Identify which cell holds the provided text, then report its (X, Y) central coordinate. 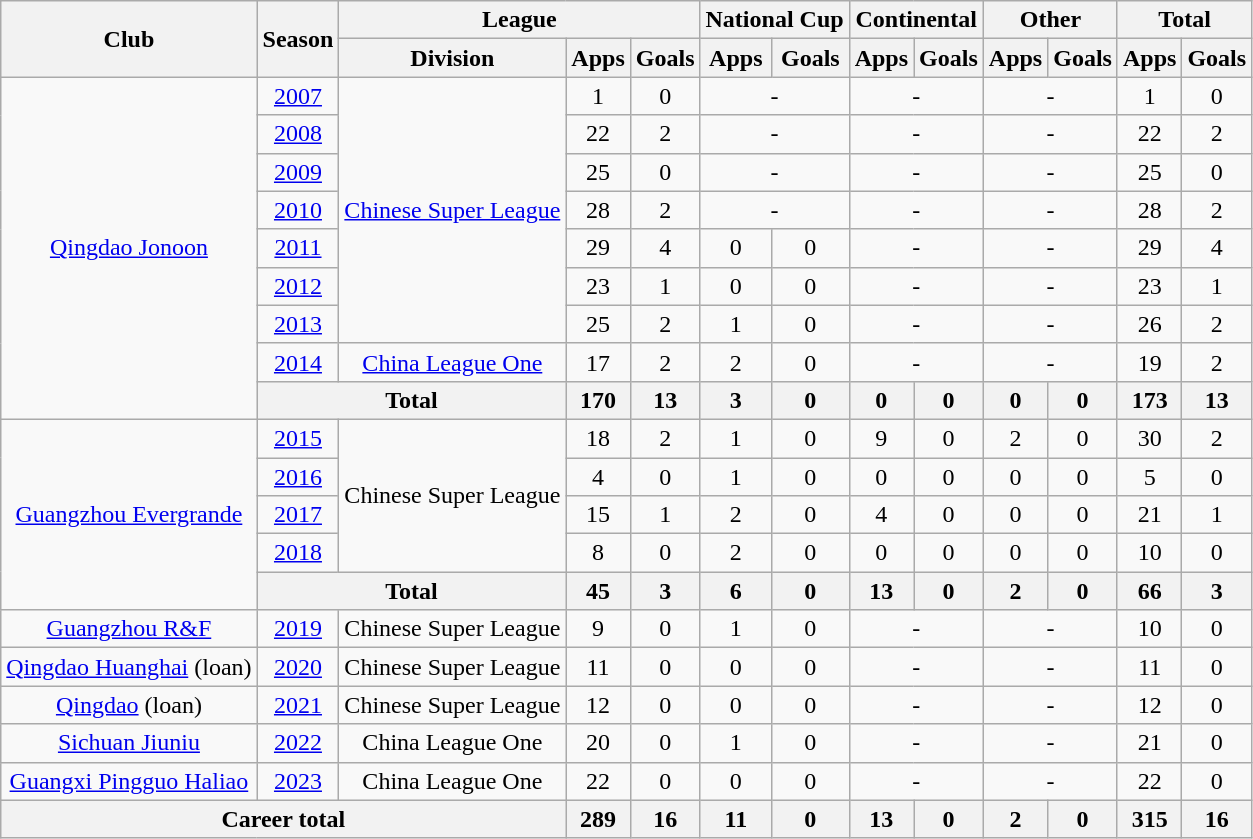
289 (598, 819)
26 (1149, 324)
2007 (298, 96)
2011 (298, 248)
Continental (916, 20)
170 (598, 400)
19 (1149, 362)
173 (1149, 400)
Guangzhou Evergrande (129, 514)
National Cup (774, 20)
2015 (298, 438)
2012 (298, 286)
Career total (284, 819)
Other (1050, 20)
Guangzhou R&F (129, 629)
18 (598, 438)
2008 (298, 134)
2016 (298, 477)
2023 (298, 781)
5 (1149, 477)
2020 (298, 667)
League (520, 20)
17 (598, 362)
Qingdao Jonoon (129, 248)
6 (736, 591)
2014 (298, 362)
2017 (298, 515)
Qingdao (loan) (129, 705)
Guangxi Pingguo Haliao (129, 781)
Qingdao Huanghai (loan) (129, 667)
Division (452, 58)
20 (598, 743)
8 (598, 553)
Sichuan Jiuniu (129, 743)
2013 (298, 324)
45 (598, 591)
315 (1149, 819)
Club (129, 39)
2009 (298, 172)
2021 (298, 705)
2018 (298, 553)
30 (1149, 438)
2010 (298, 210)
15 (598, 515)
Season (298, 39)
2019 (298, 629)
66 (1149, 591)
2022 (298, 743)
